From the cell containing the given text, extract its center point as (X, Y) coordinate. 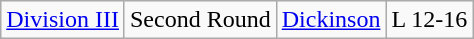
Dickinson (331, 20)
Division III (63, 20)
Second Round (200, 20)
L 12-16 (430, 20)
